Output the (x, y) coordinate of the center of the cell containing the given text.  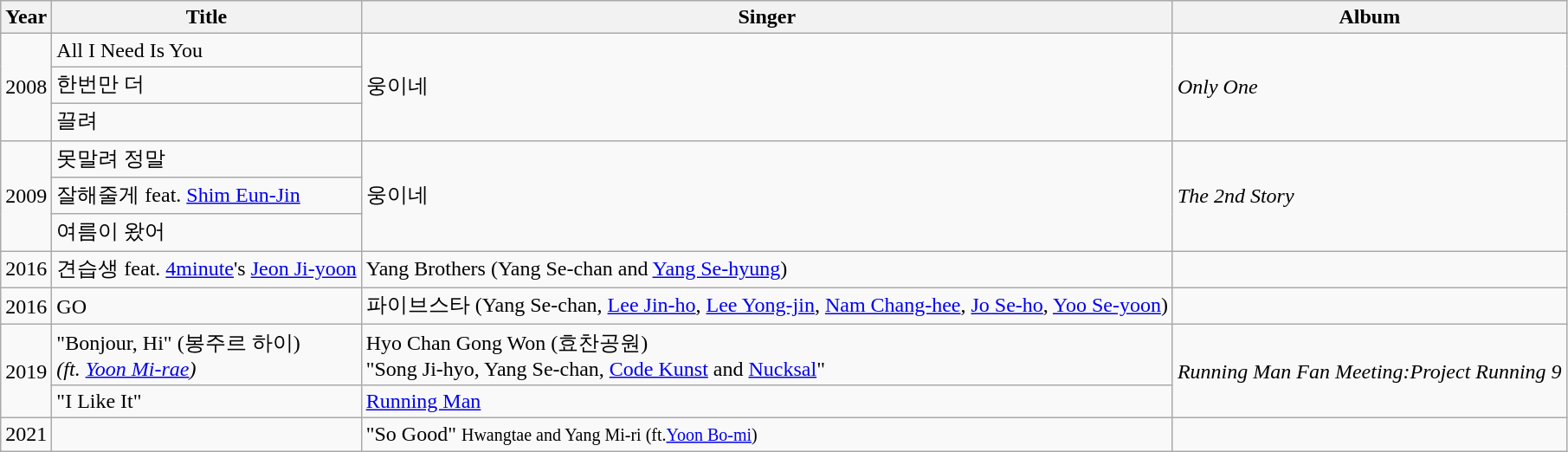
Running Man (767, 401)
The 2nd Story (1370, 196)
잘해줄게 feat. Shim Eun-Jin (206, 196)
Album (1370, 17)
2019 (26, 371)
2008 (26, 87)
Singer (767, 17)
All I Need Is You (206, 50)
GO (206, 307)
못말려 정말 (206, 159)
파이브스타 (Yang Se-chan, Lee Jin-ho, Lee Yong-jin, Nam Chang-hee, Jo Se-ho, Yoo Se-yoon) (767, 307)
"So Good" Hwangtae and Yang Mi-ri (ft.Yoon Bo-mi) (767, 434)
Year (26, 17)
견습생 feat. 4minute's Jeon Ji-yoon (206, 270)
한번만 더 (206, 85)
"I Like It" (206, 401)
2009 (26, 196)
Only One (1370, 87)
Yang Brothers (Yang Se-chan and Yang Se-hyung) (767, 270)
Running Man Fan Meeting:Project Running 9 (1370, 371)
2021 (26, 434)
Hyo Chan Gong Won (효찬공원)"Song Ji-hyo, Yang Se-chan, Code Kunst and Nucksal" (767, 355)
Title (206, 17)
여름이 왔어 (206, 232)
끌려 (206, 121)
"Bonjour, Hi" (봉주르 하이)(ft. Yoon Mi-rae) (206, 355)
